Locate the cell with the specified text and output its (x, y) center coordinate. 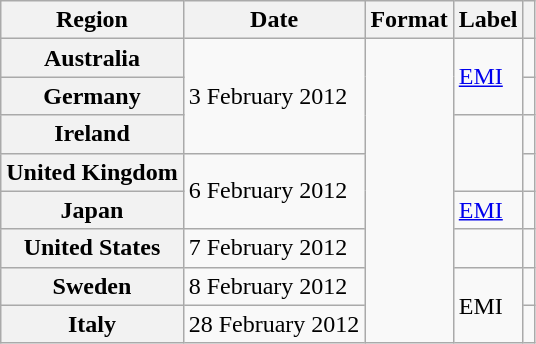
Format (409, 20)
Ireland (92, 134)
28 February 2012 (274, 324)
6 February 2012 (274, 191)
7 February 2012 (274, 248)
United States (92, 248)
8 February 2012 (274, 286)
Germany (92, 96)
Label (488, 20)
Japan (92, 210)
3 February 2012 (274, 96)
Italy (92, 324)
United Kingdom (92, 172)
Date (274, 20)
Sweden (92, 286)
Australia (92, 58)
Region (92, 20)
